Capture the cell that displays the provided text and extract its (X, Y) central coordinate. 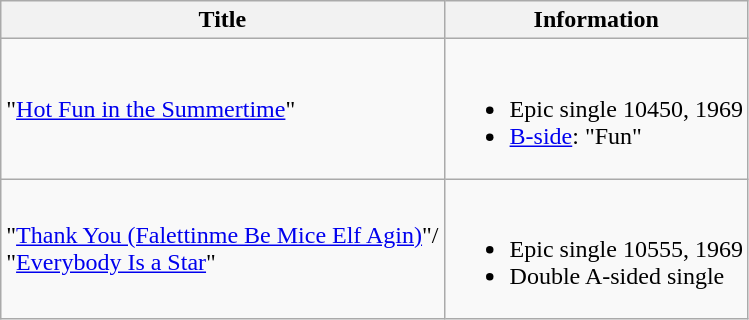
Information (596, 20)
"Hot Fun in the Summertime" (222, 109)
Epic single 10450, 1969B-side: "Fun" (596, 109)
Title (222, 20)
Epic single 10555, 1969Double A-sided single (596, 249)
"Thank You (Falettinme Be Mice Elf Agin)"/"Everybody Is a Star" (222, 249)
